Extract the (X, Y) coordinate from the center of the cell holding the provided text.  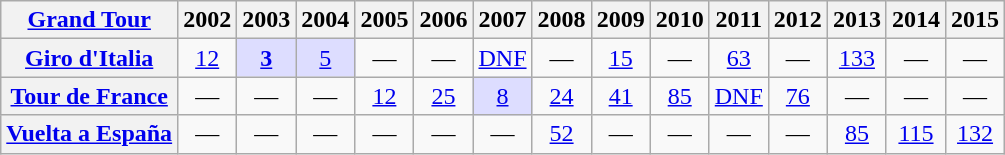
41 (620, 96)
25 (444, 96)
52 (562, 134)
3 (266, 58)
2011 (738, 20)
24 (562, 96)
63 (738, 58)
2003 (266, 20)
2015 (976, 20)
132 (976, 134)
2002 (208, 20)
76 (798, 96)
Tour de France (90, 96)
2012 (798, 20)
2014 (916, 20)
2007 (502, 20)
2010 (680, 20)
8 (502, 96)
2006 (444, 20)
2008 (562, 20)
2004 (326, 20)
15 (620, 58)
115 (916, 134)
2009 (620, 20)
133 (856, 58)
Vuelta a España (90, 134)
2013 (856, 20)
5 (326, 58)
2005 (384, 20)
Giro d'Italia (90, 58)
Grand Tour (90, 20)
